Search for the cell housing the specified text and yield its (x, y) center coordinate. 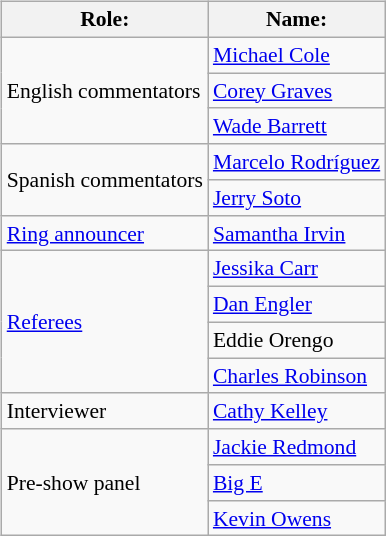
Wade Barrett (296, 126)
Referees (105, 322)
Corey Graves (296, 91)
Jackie Redmond (296, 447)
Dan Engler (296, 305)
Jerry Soto (296, 198)
Interviewer (105, 411)
Pre-show panel (105, 482)
Eddie Orengo (296, 340)
Samantha Irvin (296, 233)
Role: (105, 20)
Spanish commentators (105, 180)
Big E (296, 483)
English commentators (105, 90)
Jessika Carr (296, 269)
Cathy Kelley (296, 411)
Ring announcer (105, 233)
Marcelo Rodríguez (296, 162)
Charles Robinson (296, 376)
Kevin Owens (296, 518)
Michael Cole (296, 55)
Name: (296, 20)
